Capture the cell that displays the provided text and extract its [x, y] central coordinate. 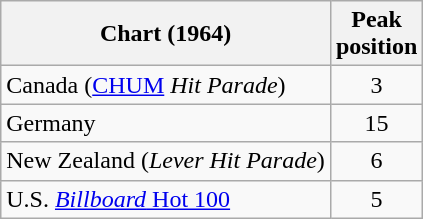
Chart (1964) [166, 34]
U.S. Billboard Hot 100 [166, 199]
15 [376, 123]
3 [376, 85]
New Zealand (Lever Hit Parade) [166, 161]
6 [376, 161]
Peakposition [376, 34]
Canada (CHUM Hit Parade) [166, 85]
Germany [166, 123]
5 [376, 199]
